For the text-containing cell, return its midpoint in (X, Y) coordinate format. 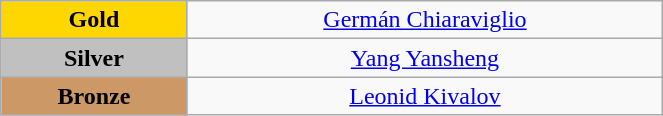
Gold (94, 20)
Germán Chiaraviglio (425, 20)
Leonid Kivalov (425, 96)
Bronze (94, 96)
Yang Yansheng (425, 58)
Silver (94, 58)
